For the text-containing cell, return its midpoint in [X, Y] coordinate format. 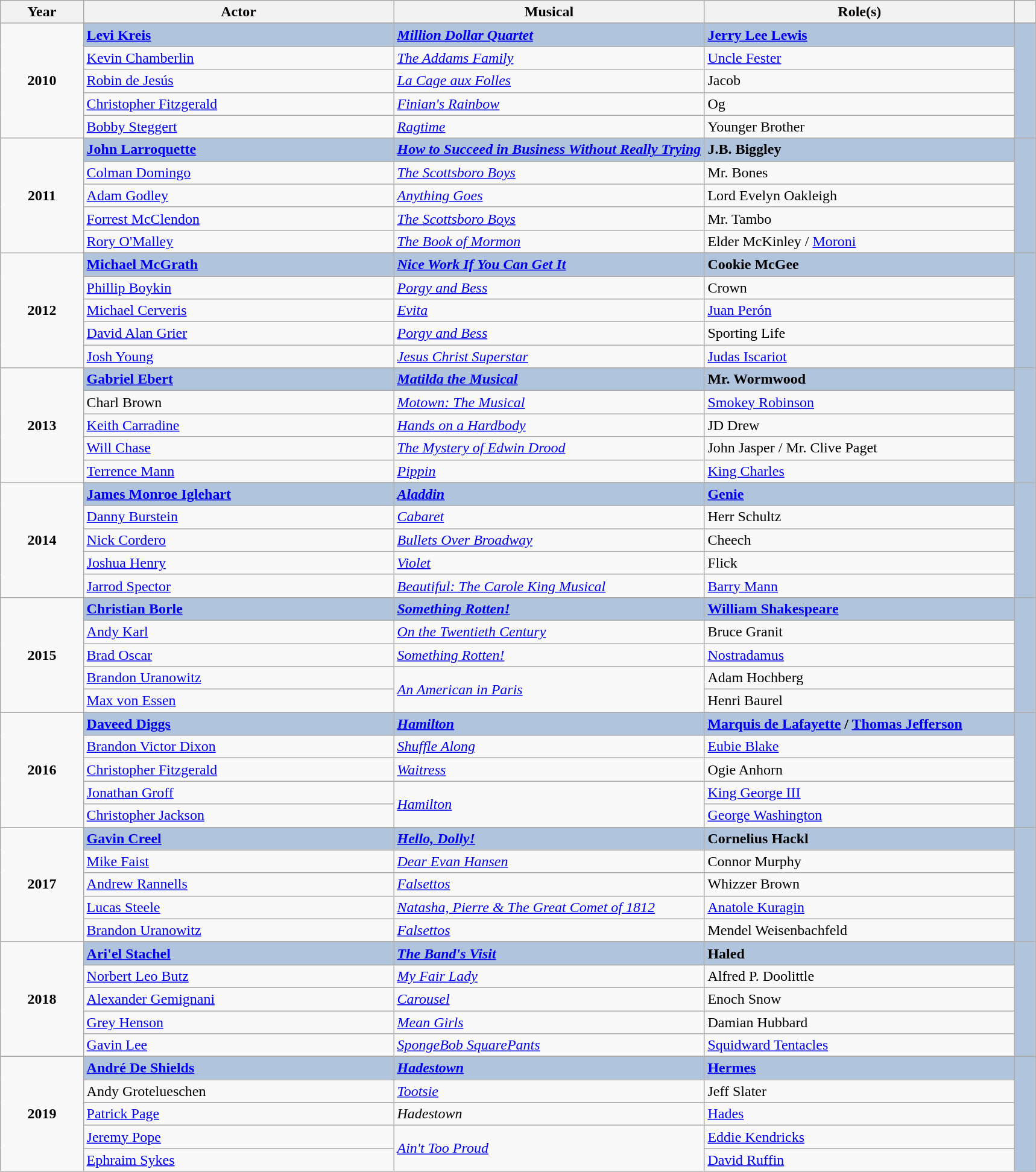
Ephraim Sykes [239, 1160]
George Washington [860, 816]
SpongeBob SquarePants [549, 1045]
Bruce Granit [860, 632]
Bobby Steggert [239, 127]
Michael McGrath [239, 264]
Crown [860, 288]
Keith Carradine [239, 425]
Jesus Christ Superstar [549, 356]
Role(s) [860, 12]
Alfred P. Doolittle [860, 976]
Bullets Over Broadway [549, 540]
Waitress [549, 770]
The Book of Mormon [549, 241]
Nice Work If You Can Get It [549, 264]
Lucas Steele [239, 907]
Eddie Kendricks [860, 1137]
Grey Henson [239, 1022]
Whizzer Brown [860, 884]
Haled [860, 953]
2013 [42, 425]
Hades [860, 1114]
On the Twentieth Century [549, 632]
Hello, Dolly! [549, 838]
Jerry Lee Lewis [860, 35]
JD Drew [860, 425]
Norbert Leo Butz [239, 976]
Gavin Lee [239, 1045]
J.B. Biggley [860, 150]
Aladdin [549, 494]
The Band's Visit [549, 953]
2016 [42, 770]
Adam Godley [239, 195]
John Larroquette [239, 150]
Evita [549, 311]
Alexander Gemignani [239, 999]
Hands on a Hardbody [549, 425]
Natasha, Pierre & The Great Comet of 1812 [549, 907]
Will Chase [239, 448]
Adam Hochberg [860, 678]
How to Succeed in Business Without Really Trying [549, 150]
Levi Kreis [239, 35]
Squidward Tentacles [860, 1045]
Smokey Robinson [860, 402]
Mr. Wormwood [860, 379]
Patrick Page [239, 1114]
Gabriel Ebert [239, 379]
Phillip Boykin [239, 288]
Beautiful: The Carole King Musical [549, 586]
Andy Grotelueschen [239, 1091]
André De Shields [239, 1068]
Connor Murphy [860, 861]
Mr. Bones [860, 173]
Eubie Blake [860, 747]
Brandon Victor Dixon [239, 747]
Andy Karl [239, 632]
Ain't Too Proud [549, 1148]
2015 [42, 654]
Hermes [860, 1068]
James Monroe Iglehart [239, 494]
Henri Baurel [860, 701]
Jonathan Groff [239, 793]
David Alan Grier [239, 334]
Josh Young [239, 356]
Finian's Rainbow [549, 104]
Jeff Slater [860, 1091]
Musical [549, 12]
Damian Hubbard [860, 1022]
Judas Iscariot [860, 356]
King Charles [860, 471]
John Jasper / Mr. Clive Paget [860, 448]
Ragtime [549, 127]
2014 [42, 540]
Barry Mann [860, 586]
Mean Girls [549, 1022]
My Fair Lady [549, 976]
Kevin Chamberlin [239, 58]
Dear Evan Hansen [549, 861]
Og [860, 104]
2012 [42, 310]
Flick [860, 563]
Uncle Fester [860, 58]
Matilda the Musical [549, 379]
An American in Paris [549, 689]
Year [42, 12]
Violet [549, 563]
The Addams Family [549, 58]
Million Dollar Quartet [549, 35]
Juan Perón [860, 311]
Jarrod Spector [239, 586]
Joshua Henry [239, 563]
2011 [42, 195]
Lord Evelyn Oakleigh [860, 195]
Ari'el Stachel [239, 953]
Colman Domingo [239, 173]
Elder McKinley / Moroni [860, 241]
Rory O'Malley [239, 241]
Anything Goes [549, 195]
Tootsie [549, 1091]
Charl Brown [239, 402]
Danny Burstein [239, 517]
Enoch Snow [860, 999]
Cheech [860, 540]
Michael Cerveris [239, 311]
Brad Oscar [239, 654]
Carousel [549, 999]
Robin de Jesús [239, 81]
2018 [42, 999]
Christian Borle [239, 609]
Motown: The Musical [549, 402]
Cookie McGee [860, 264]
Pippin [549, 471]
2019 [42, 1114]
Mendel Weisenbachfeld [860, 930]
Cornelius Hackl [860, 838]
Sporting Life [860, 334]
Andrew Rannells [239, 884]
Cabaret [549, 517]
Shuffle Along [549, 747]
King George III [860, 793]
Anatole Kuragin [860, 907]
Jacob [860, 81]
Younger Brother [860, 127]
Genie [860, 494]
Christopher Jackson [239, 816]
Ogie Anhorn [860, 770]
2017 [42, 884]
The Mystery of Edwin Drood [549, 448]
Gavin Creel [239, 838]
Max von Essen [239, 701]
Forrest McClendon [239, 218]
Actor [239, 12]
Daveed Diggs [239, 724]
Herr Schultz [860, 517]
David Ruffin [860, 1160]
Mike Faist [239, 861]
Marquis de Lafayette / Thomas Jefferson [860, 724]
Terrence Mann [239, 471]
Nostradamus [860, 654]
Mr. Tambo [860, 218]
La Cage aux Folles [549, 81]
Jeremy Pope [239, 1137]
2010 [42, 81]
Nick Cordero [239, 540]
William Shakespeare [860, 609]
